Find where the given text appears and provide that cell's center as (x, y) coordinate. 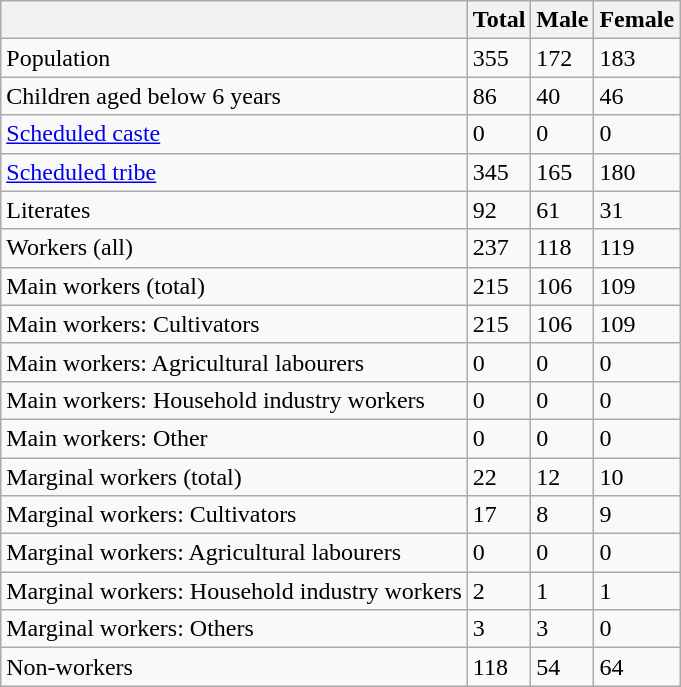
172 (562, 58)
Marginal workers: Household industry workers (234, 591)
Female (637, 20)
183 (637, 58)
Non-workers (234, 667)
Main workers: Other (234, 438)
Total (499, 20)
61 (562, 210)
Marginal workers: Others (234, 629)
10 (637, 477)
237 (499, 248)
12 (562, 477)
31 (637, 210)
Main workers: Cultivators (234, 324)
Scheduled tribe (234, 172)
345 (499, 172)
46 (637, 96)
119 (637, 248)
9 (637, 515)
Marginal workers (total) (234, 477)
8 (562, 515)
Main workers: Agricultural labourers (234, 362)
40 (562, 96)
86 (499, 96)
165 (562, 172)
92 (499, 210)
Workers (all) (234, 248)
64 (637, 667)
2 (499, 591)
54 (562, 667)
Male (562, 20)
Children aged below 6 years (234, 96)
Scheduled caste (234, 134)
Population (234, 58)
17 (499, 515)
Literates (234, 210)
Main workers (total) (234, 286)
Marginal workers: Cultivators (234, 515)
355 (499, 58)
22 (499, 477)
Main workers: Household industry workers (234, 400)
Marginal workers: Agricultural labourers (234, 553)
180 (637, 172)
